Pinpoint the cell where the given text exists, returning its [X, Y] midpoint coordinate. 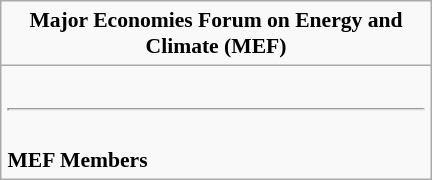
MEF Members [216, 122]
Major Economies Forum on Energy and Climate (MEF) [216, 33]
